Return the (X, Y) coordinate for the center point of the cell that contains the specified text.  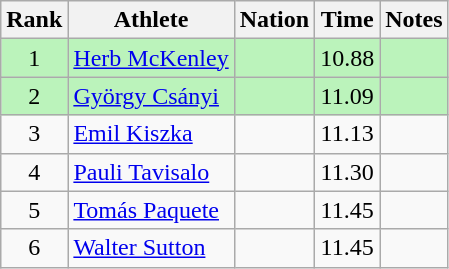
Pauli Tavisalo (151, 172)
Athlete (151, 20)
György Csányi (151, 96)
Tomás Paquete (151, 210)
Notes (414, 20)
11.09 (348, 96)
Walter Sutton (151, 248)
11.13 (348, 134)
11.30 (348, 172)
Nation (274, 20)
Rank (34, 20)
3 (34, 134)
4 (34, 172)
Time (348, 20)
5 (34, 210)
10.88 (348, 58)
6 (34, 248)
Herb McKenley (151, 58)
1 (34, 58)
2 (34, 96)
Emil Kiszka (151, 134)
